Locate the cell with the specified text and output its [X, Y] center coordinate. 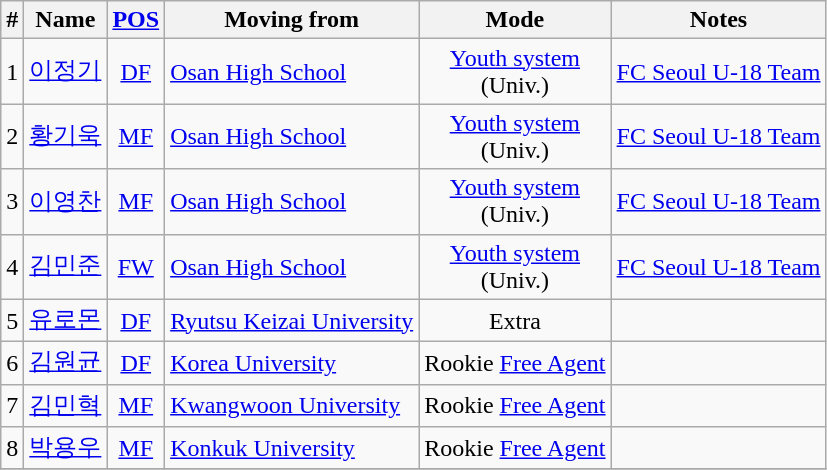
6 [12, 364]
Name [66, 20]
이영찬 [66, 202]
7 [12, 406]
황기욱 [66, 136]
Moving from [292, 20]
유로몬 [66, 320]
Kwangwoon University [292, 406]
FW [136, 266]
1 [12, 72]
8 [12, 448]
이정기 [66, 72]
Notes [718, 20]
POS [136, 20]
2 [12, 136]
3 [12, 202]
Mode [515, 20]
김민혁 [66, 406]
박용우 [66, 448]
Korea University [292, 364]
4 [12, 266]
# [12, 20]
김민준 [66, 266]
Konkuk University [292, 448]
Ryutsu Keizai University [292, 320]
5 [12, 320]
김원균 [66, 364]
Extra [515, 320]
